Search for the cell housing the specified text and yield its (X, Y) center coordinate. 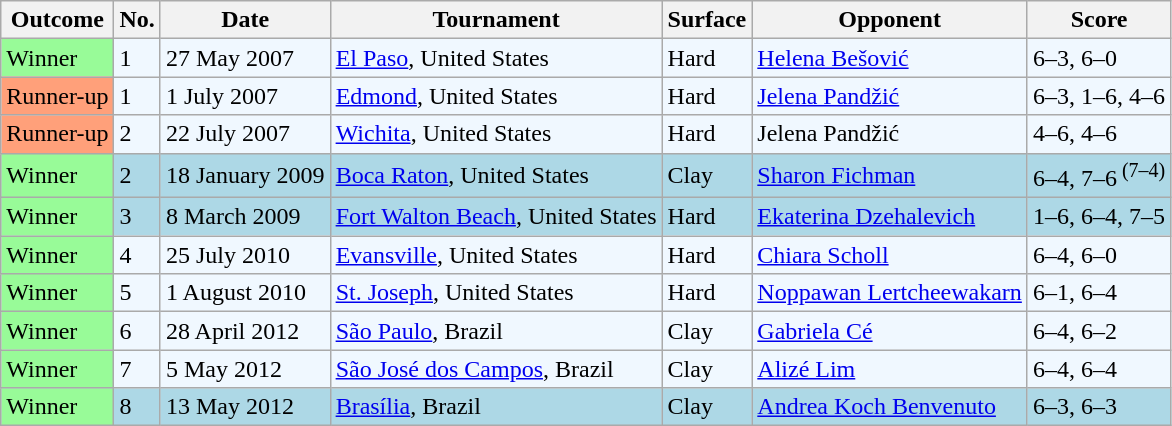
4 (137, 255)
6–4, 6–4 (1098, 369)
25 July 2010 (245, 255)
6–4, 6–2 (1098, 331)
1 August 2010 (245, 293)
Gabriela Cé (890, 331)
3 (137, 217)
Tournament (496, 20)
13 May 2012 (245, 407)
Evansville, United States (496, 255)
28 April 2012 (245, 331)
Noppawan Lertcheewakarn (890, 293)
6–4, 7–6 (7–4) (1098, 176)
Boca Raton, United States (496, 176)
Ekaterina Dzehalevich (890, 217)
5 May 2012 (245, 369)
Brasília, Brazil (496, 407)
Sharon Fichman (890, 176)
Fort Walton Beach, United States (496, 217)
6–3, 6–3 (1098, 407)
Date (245, 20)
22 July 2007 (245, 134)
São Paulo, Brazil (496, 331)
No. (137, 20)
Wichita, United States (496, 134)
8 (137, 407)
Edmond, United States (496, 96)
Chiara Scholl (890, 255)
6–3, 6–0 (1098, 58)
1 July 2007 (245, 96)
6 (137, 331)
Alizé Lim (890, 369)
El Paso, United States (496, 58)
18 January 2009 (245, 176)
Helena Bešović (890, 58)
St. Joseph, United States (496, 293)
1–6, 6–4, 7–5 (1098, 217)
São José dos Campos, Brazil (496, 369)
Surface (707, 20)
7 (137, 369)
6–4, 6–0 (1098, 255)
Outcome (58, 20)
5 (137, 293)
8 March 2009 (245, 217)
Score (1098, 20)
4–6, 4–6 (1098, 134)
Opponent (890, 20)
Andrea Koch Benvenuto (890, 407)
6–3, 1–6, 4–6 (1098, 96)
6–1, 6–4 (1098, 293)
27 May 2007 (245, 58)
